Search for the cell housing the specified text and yield its [X, Y] center coordinate. 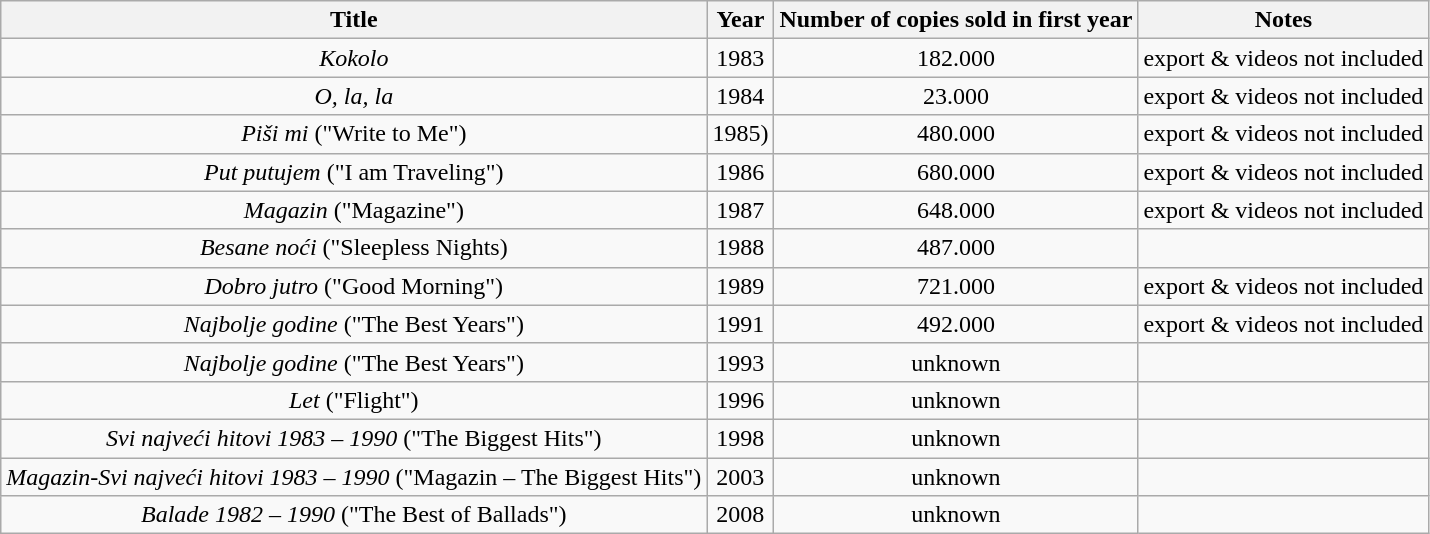
Let ("Flight") [354, 400]
1984 [740, 96]
182.000 [956, 58]
O, la, la [354, 96]
Balade 1982 – 1990 ("The Best of Ballads") [354, 515]
1996 [740, 400]
Year [740, 20]
680.000 [956, 172]
1993 [740, 362]
1991 [740, 324]
492.000 [956, 324]
648.000 [956, 210]
1983 [740, 58]
Notes [1284, 20]
Number of copies sold in first year [956, 20]
Title [354, 20]
Kokolo [354, 58]
Magazin-Svi najveći hitovi 1983 – 1990 ("Magazin – The Biggest Hits") [354, 477]
1988 [740, 248]
23.000 [956, 96]
1989 [740, 286]
Dobro jutro ("Good Morning") [354, 286]
1998 [740, 438]
Piši mi ("Write to Me") [354, 134]
1986 [740, 172]
721.000 [956, 286]
2003 [740, 477]
1987 [740, 210]
480.000 [956, 134]
Magazin ("Magazine") [354, 210]
2008 [740, 515]
Svi najveći hitovi 1983 – 1990 ("The Biggest Hits") [354, 438]
1985) [740, 134]
Put putujem ("I am Traveling") [354, 172]
Besane noći ("Sleepless Nights) [354, 248]
487.000 [956, 248]
